Return the [X, Y] coordinate for the center point of the cell that contains the specified text.  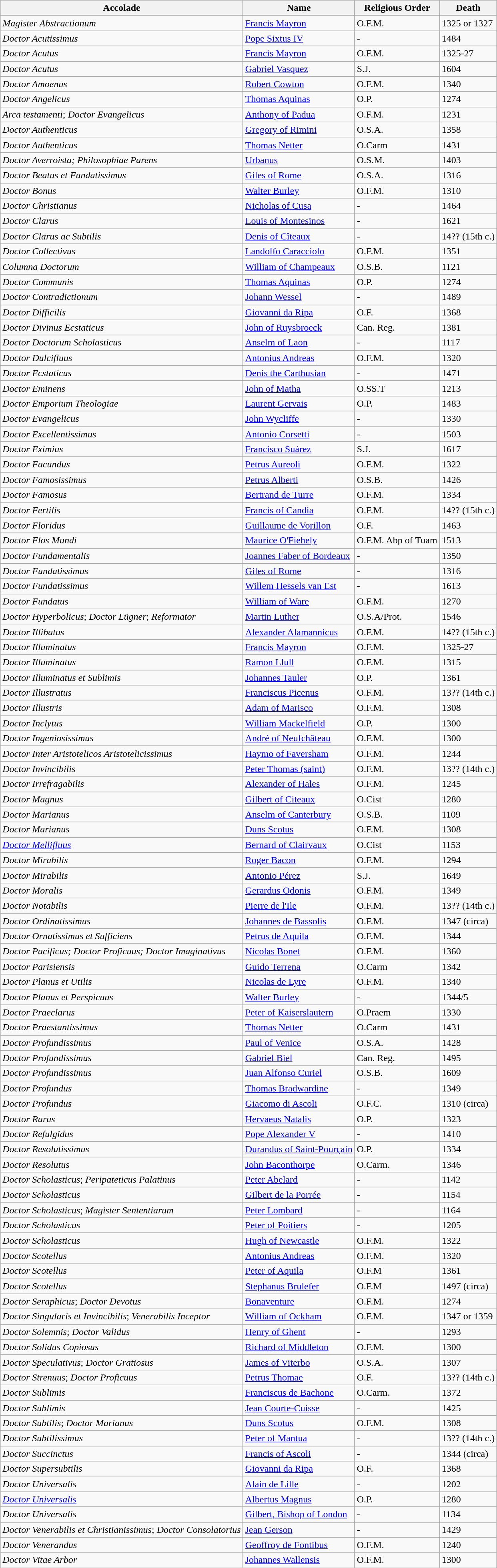
1164 [468, 1210]
Doctor Flos Mundi [122, 541]
Doctor Eximius [122, 449]
1325 or 1327 [468, 23]
Hervaeus Natalis [299, 1119]
Doctor Refulgidus [122, 1134]
Francis of Candia [299, 510]
1344 (circa) [468, 1454]
Doctor Bonus [122, 191]
Doctor Singularis et Invincibilis; Venerabilis Inceptor [122, 1317]
1315 [468, 662]
1617 [468, 449]
Doctor Ingeniosissimus [122, 738]
James of Viterbo [299, 1362]
Franciscus de Bachone [299, 1392]
Anthony of Padua [299, 114]
1202 [468, 1484]
Martin Luther [299, 616]
Doctor Subtilissimus [122, 1438]
Roger Bacon [299, 860]
Columna Doctorum [122, 267]
Doctor Seraphicus; Doctor Devotus [122, 1301]
O.F.C. [397, 1103]
Doctor Famosus [122, 495]
1294 [468, 860]
Peter Thomas (saint) [299, 769]
1346 [468, 1165]
Doctor Scholasticus; Peripateticus Palatinus [122, 1180]
1347 or 1359 [468, 1317]
Durandus of Saint-Pourçain [299, 1149]
1372 [468, 1392]
Alexander of Hales [299, 784]
Doctor Ecstaticus [122, 373]
Anselm of Canterbury [299, 814]
Johannes Tauler [299, 678]
Jean Gerson [299, 1530]
Bertrand de Turre [299, 495]
Death [468, 8]
Doctor Praestantissimus [122, 1027]
Doctor Supersubtilis [122, 1469]
Anselm of Laon [299, 343]
Giacomo di Ascoli [299, 1103]
Peter of Mantua [299, 1438]
1471 [468, 373]
Doctor Pacificus; Doctor Proficuus; Doctor Imaginativus [122, 952]
Doctor Venerabilis et Christianissimus; Doctor Consolatorius [122, 1530]
1463 [468, 525]
Peter of Poitiers [299, 1225]
Doctor Solidus Copiosus [122, 1347]
1649 [468, 875]
Doctor Illustris [122, 708]
Petrus Alberti [299, 480]
1347 (circa) [468, 921]
Doctor Hyperbolicus; Doctor Lügner; Reformator [122, 616]
Doctor Rarus [122, 1119]
Doctor Fundatus [122, 601]
Doctor Clarus ac Subtilis [122, 236]
Alain de Lille [299, 1484]
1134 [468, 1514]
Doctor Notabilis [122, 906]
1153 [468, 845]
1609 [468, 1073]
1360 [468, 952]
Guido Terrena [299, 967]
Gregory of Rimini [299, 130]
1513 [468, 541]
1484 [468, 38]
Peter Lombard [299, 1210]
1121 [468, 267]
Doctor Magnus [122, 799]
1495 [468, 1058]
Doctor Facundus [122, 465]
William of Ware [299, 601]
Doctor Inclytus [122, 723]
Joannes Faber of Bordeaux [299, 556]
Petrus de Aquila [299, 936]
Gilbert of Citeaux [299, 799]
Francisco Suárez [299, 449]
Doctor Strenuus; Doctor Proficuus [122, 1377]
1428 [468, 1043]
Gilbert, Bishop of London [299, 1514]
1213 [468, 388]
Doctor Angelicus [122, 99]
William Mackelfield [299, 723]
Franciscus Picenus [299, 693]
Gabriel Vasquez [299, 69]
Landolfo Caracciolo [299, 251]
Doctor Excellentissimus [122, 434]
1245 [468, 784]
Willem Hessels van Est [299, 586]
1410 [468, 1134]
Denis the Carthusian [299, 373]
Doctor Beatus et Fundatissimus [122, 175]
Alexander Alamannicus [299, 632]
1429 [468, 1530]
Hugh of Newcastle [299, 1241]
Nicholas of Cusa [299, 206]
Gilbert de la Porrée [299, 1195]
Johann Wessel [299, 297]
1344 [468, 936]
Doctor Fertilis [122, 510]
Albertus Magnus [299, 1499]
1231 [468, 114]
Religious Order [397, 8]
1425 [468, 1408]
Johannes de Bassolis [299, 921]
1205 [468, 1225]
Pope Alexander V [299, 1134]
1497 (circa) [468, 1286]
William of Ockham [299, 1317]
Doctor Resolutissimus [122, 1149]
Doctor Illibatus [122, 632]
1142 [468, 1180]
Doctor Illustratus [122, 693]
O.F.M. Abp of Tuam [397, 541]
Doctor Irrefragabilis [122, 784]
Robert Cowton [299, 84]
Urbanus [299, 160]
Magister Abstractionum [122, 23]
1244 [468, 754]
Doctor Evangelicus [122, 419]
Doctor Inter Aristotelicos Aristotelicissimus [122, 754]
Doctor Venerandus [122, 1545]
Nicolas de Lyre [299, 982]
Doctor Planus et Perspicuus [122, 997]
1426 [468, 480]
William of Champeaux [299, 267]
1240 [468, 1545]
Gabriel Biel [299, 1058]
Paul of Venice [299, 1043]
1546 [468, 616]
1604 [468, 69]
Doctor Floridus [122, 525]
Doctor Divinus Ecstaticus [122, 327]
1310 (circa) [468, 1103]
Thomas Bradwardine [299, 1088]
Doctor Resolutus [122, 1165]
André of Neufchâteau [299, 738]
Ramon Llull [299, 662]
Doctor Ornatissimus et Sufficiens [122, 936]
Doctor Mellifluus [122, 845]
1503 [468, 434]
John of Ruysbroeck [299, 327]
Doctor Difficilis [122, 312]
Doctor Collectivus [122, 251]
1403 [468, 160]
Louis of Montesinos [299, 221]
Doctor Praeclarus [122, 1012]
Doctor Parisiensis [122, 967]
Doctor Subtilis; Doctor Marianus [122, 1423]
Doctor Succinctus [122, 1454]
1270 [468, 601]
Doctor Eminens [122, 388]
Pierre de l'Ile [299, 906]
1350 [468, 556]
Richard of Middleton [299, 1347]
Doctor Communis [122, 282]
John of Matha [299, 388]
1344/5 [468, 997]
1117 [468, 343]
Arca testamenti; Doctor Evangelicus [122, 114]
Peter of Kaiserslautern [299, 1012]
Doctor Famosissimus [122, 480]
Doctor Doctorum Scholasticus [122, 343]
1293 [468, 1332]
1310 [468, 191]
Doctor Contradictionum [122, 297]
Doctor Vitae Arbor [122, 1560]
Doctor Clarus [122, 221]
Doctor Invincibilis [122, 769]
Pope Sixtus IV [299, 38]
1613 [468, 586]
Gerardus Odonis [299, 890]
Doctor Acutissimus [122, 38]
Jean Courte-Cuisse [299, 1408]
1323 [468, 1119]
Denis of Cîteaux [299, 236]
Adam of Marisco [299, 708]
Doctor Dulcifluus [122, 358]
John Baconthorpe [299, 1165]
Petrus Aureoli [299, 465]
Bernard of Clairvaux [299, 845]
1109 [468, 814]
Bonaventure [299, 1301]
Geoffroy de Fontibus [299, 1545]
John Wycliffe [299, 419]
1464 [468, 206]
1381 [468, 327]
1489 [468, 297]
O.S.M. [397, 160]
Maurice O'Fiehely [299, 541]
1307 [468, 1362]
Doctor Scholasticus; Magister Sententiarum [122, 1210]
Name [299, 8]
Doctor Ordinatissimus [122, 921]
Accolade [122, 8]
1351 [468, 251]
Doctor Amoenus [122, 84]
Haymo of Faversham [299, 754]
Doctor Planus et Utilis [122, 982]
1342 [468, 967]
Petrus Thomae [299, 1377]
Henry of Ghent [299, 1332]
Juan Alfonso Curiel [299, 1073]
Nicolas Bonet [299, 952]
Doctor Moralis [122, 890]
Antonio Pérez [299, 875]
Doctor Christianus [122, 206]
Doctor Solemnis; Doctor Validus [122, 1332]
Laurent Gervais [299, 403]
Doctor Speculativus; Doctor Gratiosus [122, 1362]
1358 [468, 130]
1621 [468, 221]
Doctor Emporium Theologiae [122, 403]
Antonio Corsetti [299, 434]
Doctor Fundamentalis [122, 556]
Francis of Ascoli [299, 1454]
1154 [468, 1195]
1483 [468, 403]
Peter Abelard [299, 1180]
O.S.A/Prot. [397, 616]
Guillaume de Vorillon [299, 525]
Johannes Wallensis [299, 1560]
Doctor Illuminatus et Sublimis [122, 678]
Doctor Averroista; Philosophiae Parens [122, 160]
O.Praem [397, 1012]
Stephanus Brulefer [299, 1286]
Peter of Aquila [299, 1271]
O.SS.T [397, 388]
